Scan for the cell matching the given text and deliver its [x, y] coordinate at center. 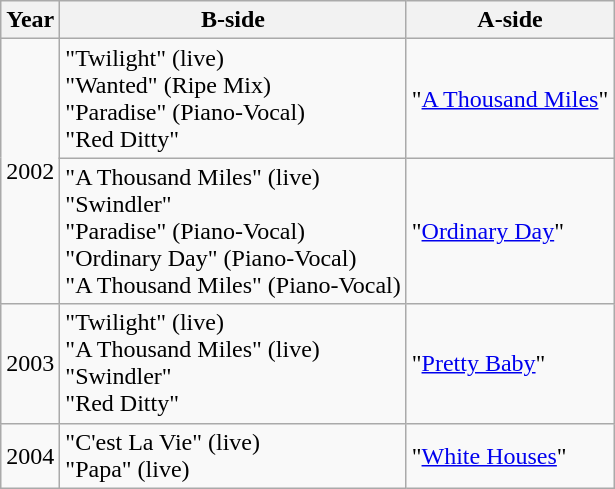
"Ordinary Day" [510, 231]
"White Houses" [510, 456]
Year [30, 20]
"Pretty Baby" [510, 364]
2004 [30, 456]
"A Thousand Miles" [510, 98]
2002 [30, 172]
A-side [510, 20]
"C'est La Vie" (live)"Papa" (live) [233, 456]
B-side [233, 20]
"Twilight" (live)"A Thousand Miles" (live)"Swindler""Red Ditty" [233, 364]
"Twilight" (live)"Wanted" (Ripe Mix)"Paradise" (Piano-Vocal)"Red Ditty" [233, 98]
"A Thousand Miles" (live)"Swindler""Paradise" (Piano-Vocal)"Ordinary Day" (Piano-Vocal)"A Thousand Miles" (Piano-Vocal) [233, 231]
2003 [30, 364]
